Provide the (X, Y) coordinate of the cell's center where the given text is located.  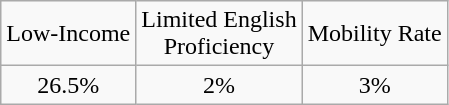
Limited EnglishProficiency (219, 34)
26.5% (68, 85)
3% (374, 85)
Low-Income (68, 34)
2% (219, 85)
Mobility Rate (374, 34)
